Return the [x, y] coordinate for the center point of the cell that contains the specified text.  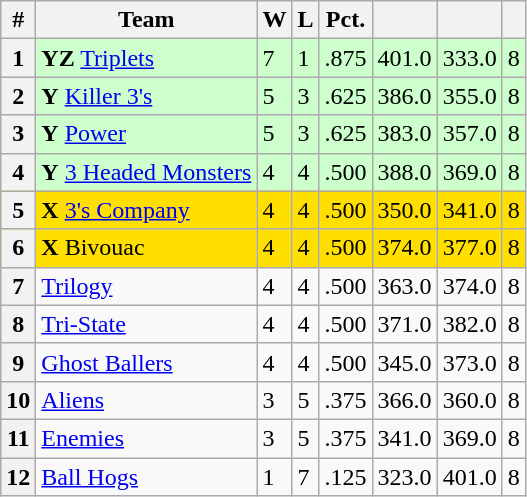
Ghost Ballers [146, 362]
355.0 [470, 96]
377.0 [470, 248]
357.0 [470, 134]
Tri-State [146, 324]
YZ Triplets [146, 58]
12 [18, 477]
383.0 [404, 134]
.125 [346, 477]
360.0 [470, 400]
L [306, 20]
# [18, 20]
Pct. [346, 20]
Y Power [146, 134]
Enemies [146, 438]
388.0 [404, 172]
Aliens [146, 400]
W [274, 20]
Team [146, 20]
386.0 [404, 96]
333.0 [470, 58]
363.0 [404, 286]
Trilogy [146, 286]
9 [18, 362]
11 [18, 438]
10 [18, 400]
366.0 [404, 400]
X 3's Company [146, 210]
345.0 [404, 362]
323.0 [404, 477]
382.0 [470, 324]
Y Killer 3's [146, 96]
Ball Hogs [146, 477]
6 [18, 248]
2 [18, 96]
X Bivouac [146, 248]
350.0 [404, 210]
371.0 [404, 324]
Y 3 Headed Monsters [146, 172]
373.0 [470, 362]
.875 [346, 58]
